Capture the cell that displays the provided text and extract its (X, Y) central coordinate. 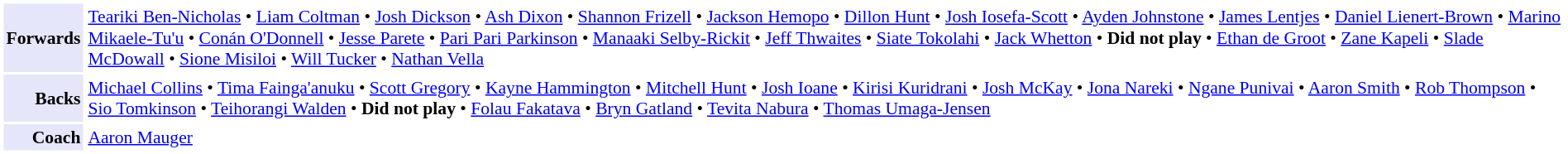
Aaron Mauger (825, 137)
Coach (43, 137)
Backs (43, 98)
Forwards (43, 37)
